Pinpoint the cell where the given text exists, returning its (X, Y) midpoint coordinate. 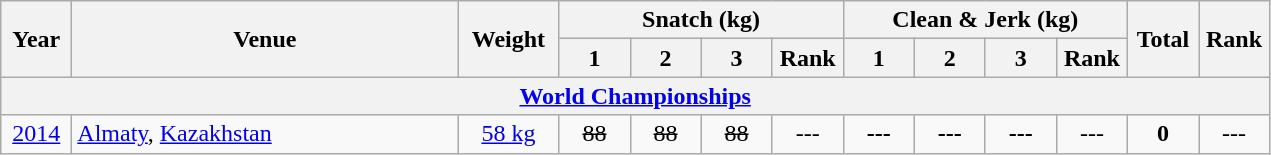
Venue (265, 39)
0 (1162, 134)
Almaty, Kazakhstan (265, 134)
Year (36, 39)
Weight (508, 39)
Total (1162, 39)
Clean & Jerk (kg) (985, 20)
World Championships (636, 96)
2014 (36, 134)
Snatch (kg) (701, 20)
58 kg (508, 134)
